Find where the given text appears and provide that cell's center as (X, Y) coordinate. 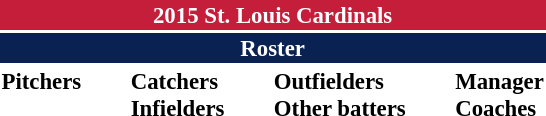
Roster (272, 48)
2015 St. Louis Cardinals (272, 15)
